Provide the (x, y) coordinate of the cell's center where the given text is located.  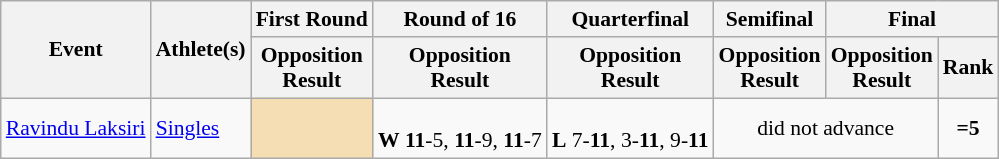
Ravindu Laksiri (76, 128)
Athlete(s) (201, 50)
Semifinal (770, 19)
W 11-5, 11-9, 11-7 (460, 128)
First Round (312, 19)
Quarterfinal (630, 19)
L 7-11, 3-11, 9-11 (630, 128)
=5 (968, 128)
Final (912, 19)
Event (76, 50)
Singles (201, 128)
Round of 16 (460, 19)
Rank (968, 68)
did not advance (826, 128)
